Extract the (x, y) coordinate from the center of the cell holding the provided text.  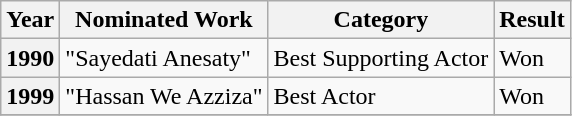
Best Supporting Actor (381, 58)
Result (532, 20)
"Hassan We Azziza" (164, 96)
Best Actor (381, 96)
Category (381, 20)
Year (30, 20)
1999 (30, 96)
"Sayedati Anesaty" (164, 58)
Nominated Work (164, 20)
1990 (30, 58)
